For the text-containing cell, return its midpoint in [X, Y] coordinate format. 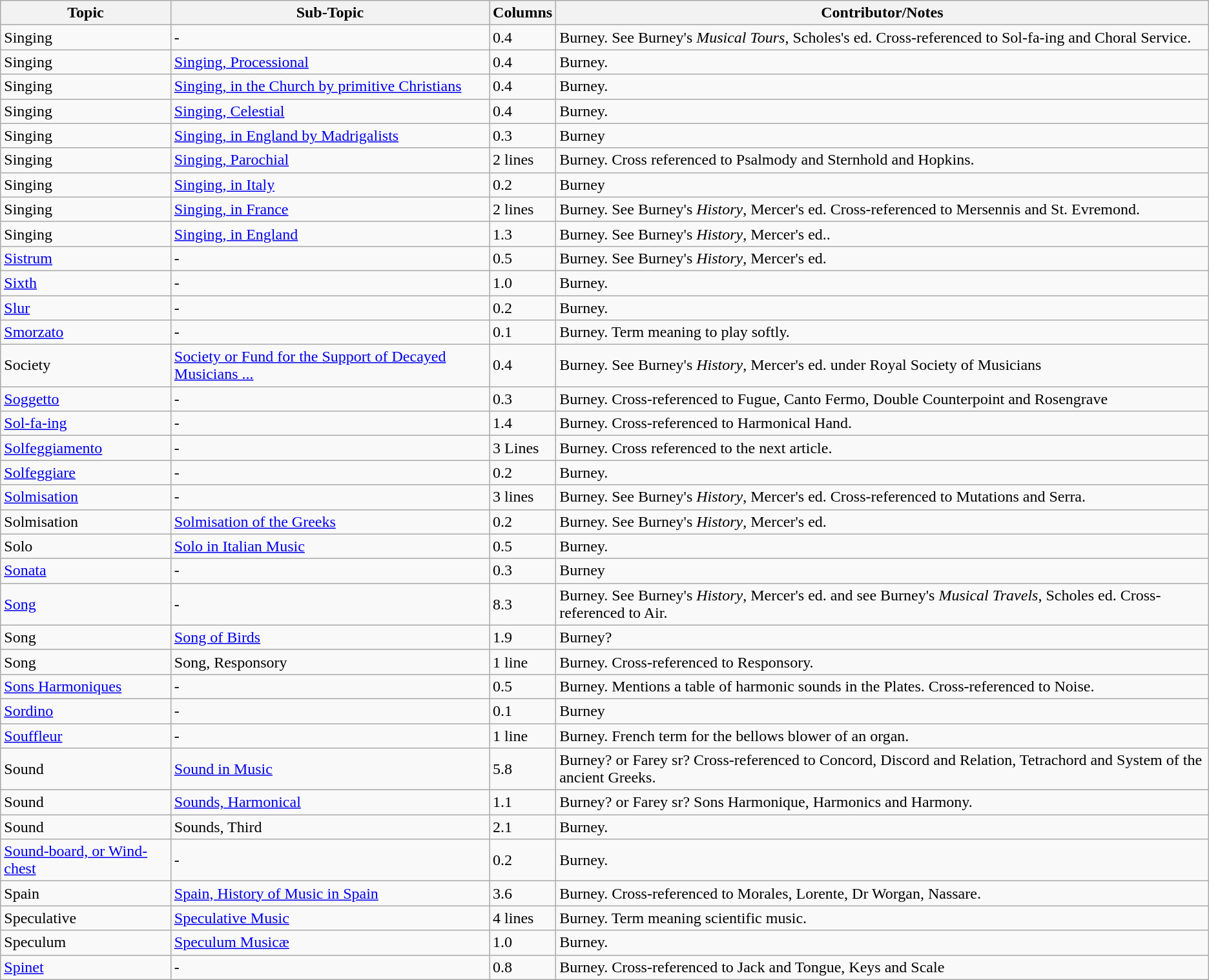
Burney. See Burney's History, Mercer's ed. under Royal Society of Musicians [882, 365]
Sordino [86, 711]
Singing, in England [329, 234]
Singing, in the Church by primitive Christians [329, 87]
Burney. Cross-referenced to Jack and Tongue, Keys and Scale [882, 967]
Sol-fa-ing [86, 424]
Burney. Term meaning to play softly. [882, 332]
Solfeggiamento [86, 448]
3 Lines [523, 448]
Singing, Processional [329, 62]
Spinet [86, 967]
Burney? or Farey sr? Sons Harmonique, Harmonics and Harmony. [882, 802]
Burney? or Farey sr? Cross-referenced to Concord, Discord and Relation, Tetrachord and System of the ancient Greeks. [882, 770]
Burney. See Burney's History, Mercer's ed. Cross-referenced to Mersennis and St. Evremond. [882, 209]
Solfeggiare [86, 473]
Singing, Parochial [329, 160]
Burney. Term meaning scientific music. [882, 918]
Smorzato [86, 332]
Burney. Mentions a table of harmonic sounds in the Plates. Cross-referenced to Noise. [882, 686]
Burney. Cross-referenced to Responsory. [882, 662]
2.1 [523, 827]
Society [86, 365]
Burney. See Burney's History, Mercer's ed.. [882, 234]
Spain, History of Music in Spain [329, 893]
Burney. Cross referenced to Psalmody and Sternhold and Hopkins. [882, 160]
8.3 [523, 604]
Burney. See Burney's Musical Tours, Scholes's ed. Cross-referenced to Sol-fa-ing and Choral Service. [882, 37]
Singing, Celestial [329, 111]
Burney. French term for the bellows blower of an organ. [882, 735]
Sixth [86, 283]
Contributor/Notes [882, 13]
Solo in Italian Music [329, 546]
Sounds, Harmonical [329, 802]
Souffleur [86, 735]
Society or Fund for the Support of Decayed Musicians ... [329, 365]
Burney? [882, 637]
1.3 [523, 234]
Song of Birds [329, 637]
Solo [86, 546]
Topic [86, 13]
Burney. Cross-referenced to Harmonical Hand. [882, 424]
Song, Responsory [329, 662]
3 lines [523, 497]
1.4 [523, 424]
Singing, in England by Madrigalists [329, 136]
Soggetto [86, 399]
Singing, in Italy [329, 185]
Spain [86, 893]
4 lines [523, 918]
1.9 [523, 637]
Solmisation of the Greeks [329, 522]
Sistrum [86, 258]
Sons Harmoniques [86, 686]
Burney. Cross-referenced to Morales, Lorente, Dr Worgan, Nassare. [882, 893]
Sub-Topic [329, 13]
Sonata [86, 571]
1.1 [523, 802]
Burney. Cross-referenced to Fugue, Canto Fermo, Double Counterpoint and Rosengrave [882, 399]
Sounds, Third [329, 827]
Slur [86, 308]
Speculum Musicæ [329, 943]
Speculative [86, 918]
5.8 [523, 770]
Columns [523, 13]
Burney. See Burney's History, Mercer's ed. and see Burney's Musical Travels, Scholes ed. Cross-referenced to Air. [882, 604]
Sound-board, or Wind-chest [86, 860]
Sound in Music [329, 770]
Singing, in France [329, 209]
3.6 [523, 893]
Burney. Cross referenced to the next article. [882, 448]
0.8 [523, 967]
Speculative Music [329, 918]
Burney. See Burney's History, Mercer's ed. Cross-referenced to Mutations and Serra. [882, 497]
Speculum [86, 943]
